Output the [x, y] coordinate of the center of the cell containing the given text.  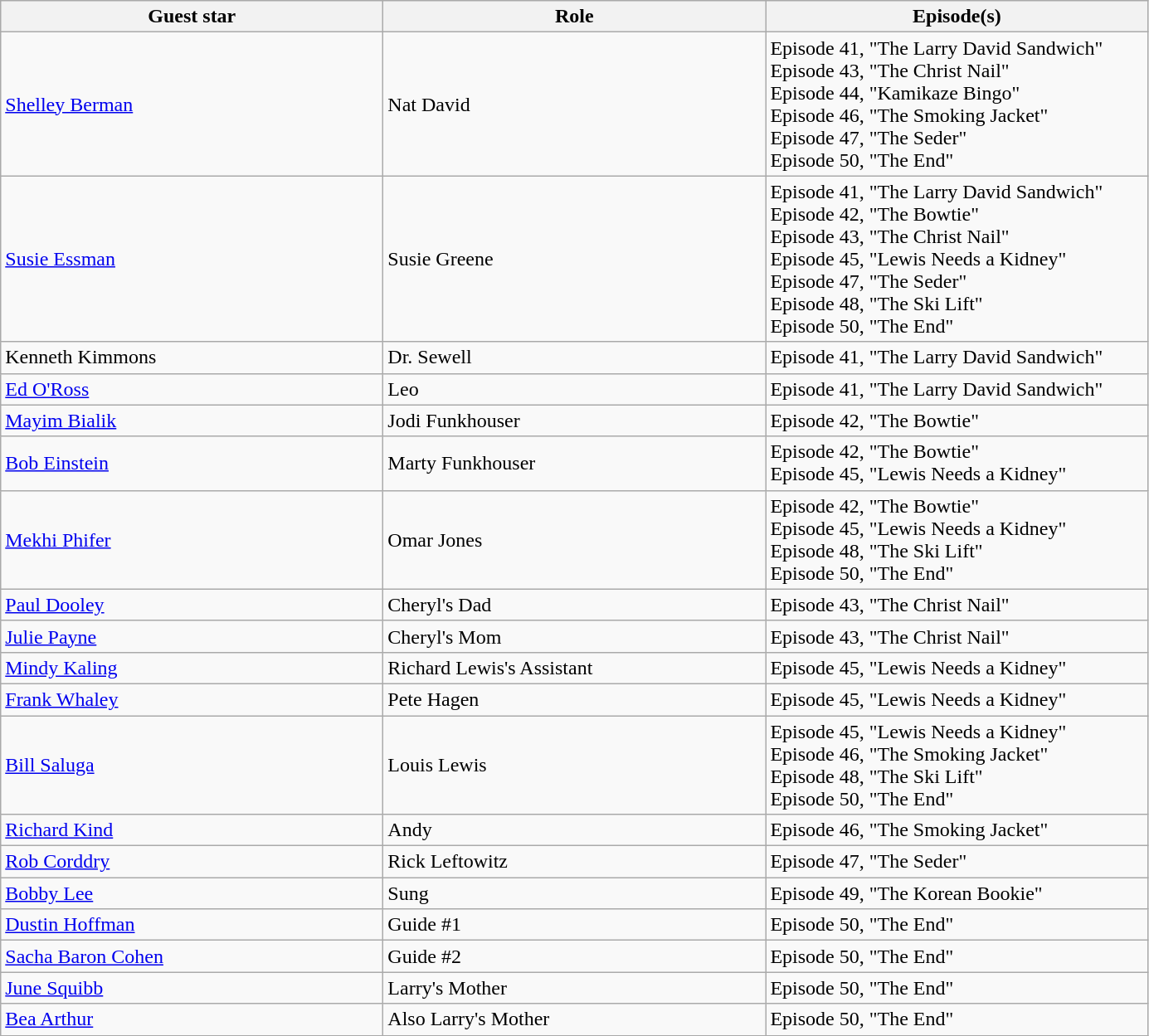
Julie Payne [192, 636]
Episode 47, "The Seder" [957, 862]
Sacha Baron Cohen [192, 956]
Andy [574, 830]
Episode 42, "The Bowtie" [957, 421]
Cheryl's Mom [574, 636]
Episode 42, "The Bowtie"Episode 45, "Lewis Needs a Kidney"Episode 48, "The Ski Lift"Episode 50, "The End" [957, 539]
Dr. Sewell [574, 357]
Mekhi Phifer [192, 539]
Cheryl's Dad [574, 605]
Shelley Berman [192, 105]
Rob Corddry [192, 862]
Nat David [574, 105]
Marty Funkhouser [574, 463]
Larry's Mother [574, 988]
Paul Dooley [192, 605]
Guide #1 [574, 925]
Sung [574, 893]
Louis Lewis [574, 765]
Bobby Lee [192, 893]
Bill Saluga [192, 765]
Episode 49, "The Korean Bookie" [957, 893]
Bea Arthur [192, 1019]
Also Larry's Mother [574, 1019]
Frank Whaley [192, 699]
Episode 42, "The Bowtie"Episode 45, "Lewis Needs a Kidney" [957, 463]
Rick Leftowitz [574, 862]
Susie Essman [192, 259]
Omar Jones [574, 539]
Bob Einstein [192, 463]
Leo [574, 389]
Episode 45, "Lewis Needs a Kidney" Episode 46, "The Smoking Jacket"Episode 48, "The Ski Lift"Episode 50, "The End" [957, 765]
Mindy Kaling [192, 668]
Pete Hagen [574, 699]
Richard Lewis's Assistant [574, 668]
Susie Greene [574, 259]
Guest star [192, 17]
Richard Kind [192, 830]
Mayim Bialik [192, 421]
Dustin Hoffman [192, 925]
Role [574, 17]
Jodi Funkhouser [574, 421]
June Squibb [192, 988]
Ed O'Ross [192, 389]
Episode 46, "The Smoking Jacket" [957, 830]
Episode(s) [957, 17]
Kenneth Kimmons [192, 357]
Guide #2 [574, 956]
